Pinpoint the cell where the given text exists, returning its [x, y] midpoint coordinate. 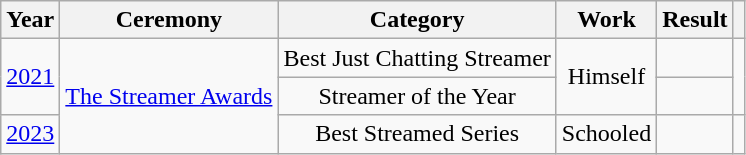
The Streamer Awards [169, 96]
Year [30, 20]
Category [417, 20]
2021 [30, 77]
Streamer of the Year [417, 96]
Work [606, 20]
Result [695, 20]
Schooled [606, 134]
Best Streamed Series [417, 134]
Ceremony [169, 20]
2023 [30, 134]
Best Just Chatting Streamer [417, 58]
Himself [606, 77]
